Search for the cell housing the specified text and yield its (x, y) center coordinate. 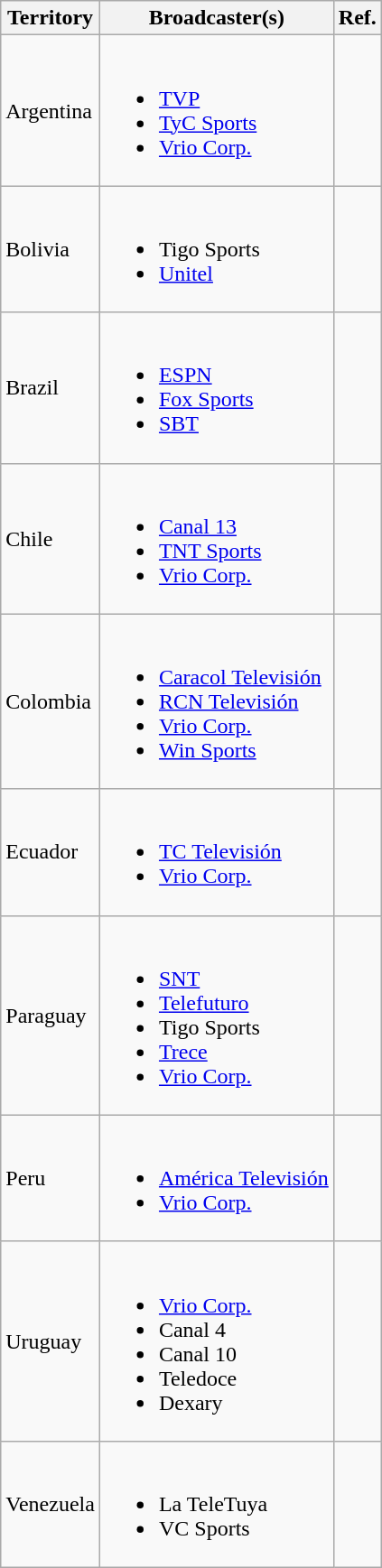
Chile (51, 538)
Ecuador (51, 852)
TC TelevisiónVrio Corp. (217, 852)
Peru (51, 1178)
Brazil (51, 388)
Colombia (51, 701)
Canal 13TNT SportsVrio Corp. (217, 538)
Broadcaster(s) (217, 18)
SNTTelefuturoTigo SportsTreceVrio Corp. (217, 1015)
Uruguay (51, 1341)
Bolivia (51, 249)
Ref. (358, 18)
Vrio Corp.Canal 4Canal 10TeledoceDexary (217, 1341)
ESPNFox SportsSBT (217, 388)
La TeleTuyaVC Sports (217, 1504)
Caracol TelevisiónRCN TelevisiónVrio Corp.Win Sports (217, 701)
TVPTyC SportsVrio Corp. (217, 110)
Venezuela (51, 1504)
Paraguay (51, 1015)
Argentina (51, 110)
América TelevisiónVrio Corp. (217, 1178)
Territory (51, 18)
Tigo SportsUnitel (217, 249)
